Find where the given text appears and provide that cell's center as [x, y] coordinate. 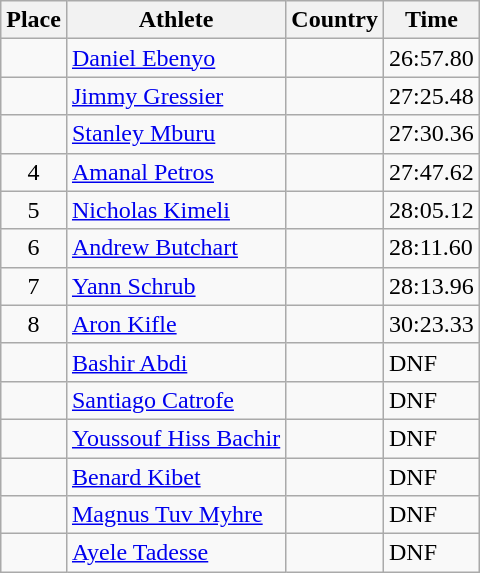
Place [34, 20]
Benard Kibet [176, 477]
Time [432, 20]
Youssouf Hiss Bachir [176, 438]
Amanal Petros [176, 172]
4 [34, 172]
Stanley Mburu [176, 134]
Ayele Tadesse [176, 553]
6 [34, 248]
28:05.12 [432, 210]
Daniel Ebenyo [176, 58]
Athlete [176, 20]
27:47.62 [432, 172]
Jimmy Gressier [176, 96]
Bashir Abdi [176, 362]
27:30.36 [432, 134]
Yann Schrub [176, 286]
7 [34, 286]
28:11.60 [432, 248]
8 [34, 324]
5 [34, 210]
Santiago Catrofe [176, 400]
28:13.96 [432, 286]
Nicholas Kimeli [176, 210]
Country [335, 20]
Magnus Tuv Myhre [176, 515]
26:57.80 [432, 58]
27:25.48 [432, 96]
Andrew Butchart [176, 248]
Aron Kifle [176, 324]
30:23.33 [432, 324]
